Search for the cell housing the specified text and yield its [x, y] center coordinate. 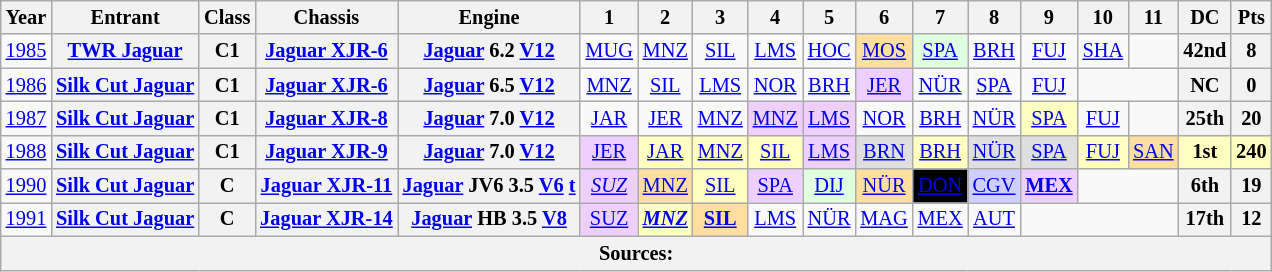
20 [1251, 118]
17th [1206, 219]
19 [1251, 186]
42nd [1206, 51]
Jaguar JV6 3.5 V6 t [490, 186]
7 [940, 17]
2 [666, 17]
4 [776, 17]
Jaguar XJR-11 [326, 186]
1990 [26, 186]
SAN [1153, 152]
Year [26, 17]
DC [1206, 17]
Sources: [636, 253]
1st [1206, 152]
1988 [26, 152]
1 [608, 17]
Class [227, 17]
CGV [994, 186]
9 [1048, 17]
25th [1206, 118]
1991 [26, 219]
DIJ [830, 186]
6th [1206, 186]
Jaguar XJR-8 [326, 118]
Jaguar XJR-14 [326, 219]
Jaguar HB 3.5 V8 [490, 219]
SHA [1103, 51]
MAG [884, 219]
Jaguar 6.2 V12 [490, 51]
BRN [884, 152]
6 [884, 17]
Pts [1251, 17]
TWR Jaguar [125, 51]
10 [1103, 17]
Chassis [326, 17]
1987 [26, 118]
Entrant [125, 17]
MUG [608, 51]
11 [1153, 17]
NC [1206, 85]
1986 [26, 85]
Engine [490, 17]
12 [1251, 219]
Jaguar 6.5 V12 [490, 85]
DON [940, 186]
Jaguar XJR-9 [326, 152]
0 [1251, 85]
5 [830, 17]
240 [1251, 152]
HOC [830, 51]
MOS [884, 51]
AUT [994, 219]
3 [720, 17]
1985 [26, 51]
